Detect which cell encompasses the target text, then output its [X, Y] center coordinate. 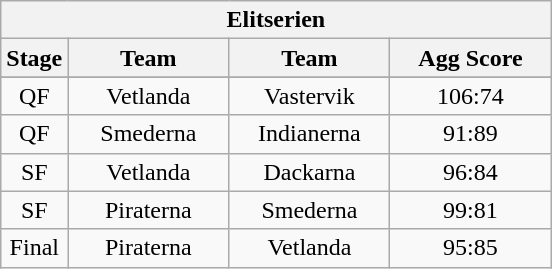
95:85 [470, 248]
106:74 [470, 96]
99:81 [470, 210]
91:89 [470, 134]
Final [34, 248]
96:84 [470, 172]
Indianerna [310, 134]
Elitserien [276, 20]
Agg Score [470, 58]
Dackarna [310, 172]
Vastervik [310, 96]
Stage [34, 58]
